Capture the cell that displays the provided text and extract its (X, Y) central coordinate. 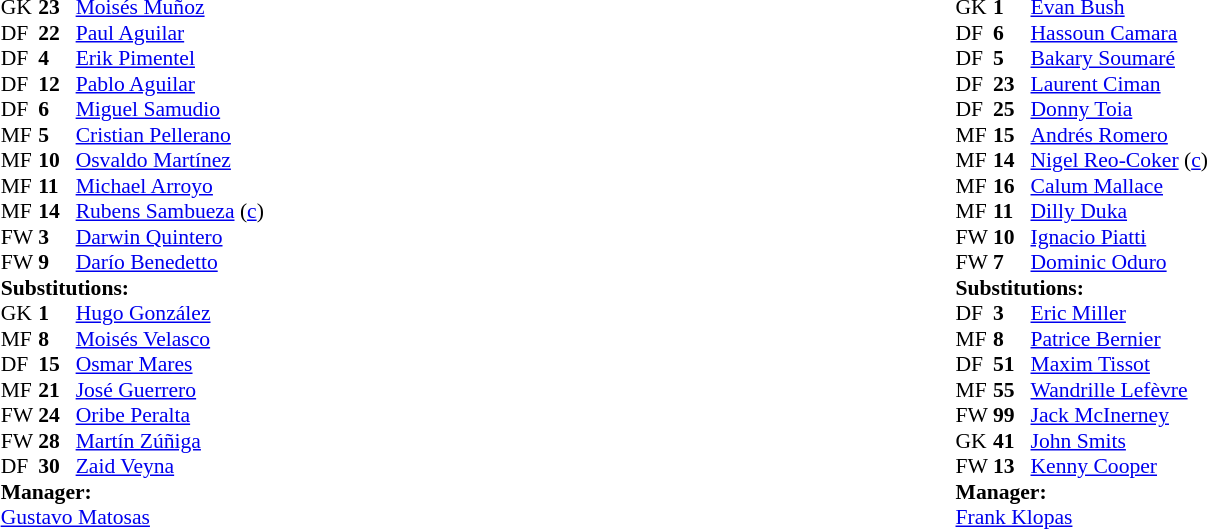
Osvaldo Martínez (170, 161)
25 (1012, 109)
Manager: (132, 492)
Moisés Velasco (170, 339)
Osmar Mares (170, 365)
Michael Arroyo (170, 186)
55 (1012, 390)
Oribe Peralta (170, 415)
José Guerrero (170, 390)
28 (57, 441)
13 (1012, 467)
41 (1012, 441)
Cristian Pellerano (170, 135)
Paul Aguilar (170, 33)
4 (57, 59)
Hugo González (170, 313)
1 (57, 313)
24 (57, 415)
Pablo Aguilar (170, 84)
Darwin Quintero (170, 237)
51 (1012, 365)
Miguel Samudio (170, 109)
Martín Zúñiga (170, 441)
Substitutions: (132, 288)
99 (1012, 415)
23 (1012, 84)
22 (57, 33)
7 (1012, 263)
9 (57, 263)
Rubens Sambueza (c) (170, 211)
12 (57, 84)
16 (1012, 186)
Zaid Veyna (170, 467)
21 (57, 390)
30 (57, 467)
Darío Benedetto (170, 263)
Erik Pimentel (170, 59)
